Find where the given text appears and provide that cell's center as (x, y) coordinate. 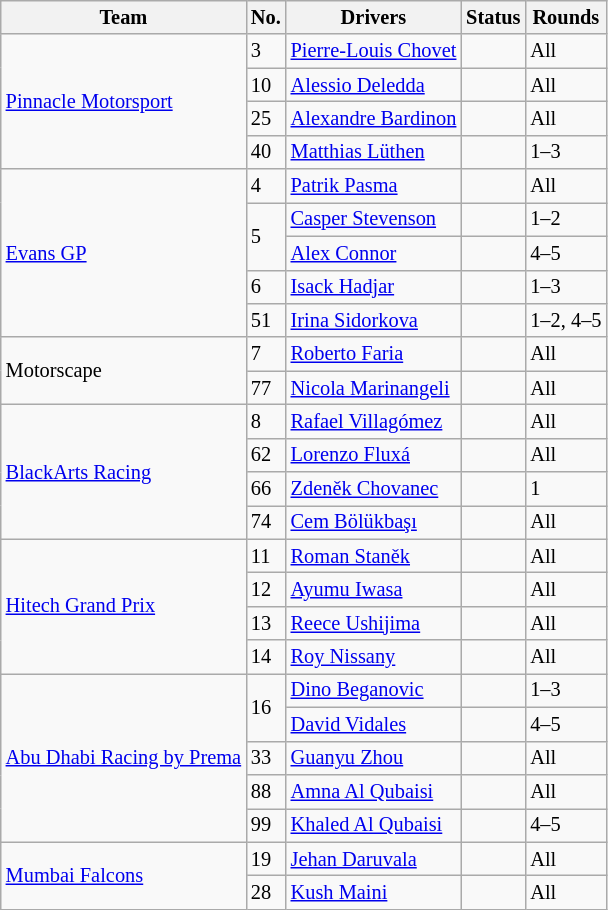
Cem Bölükbaşı (374, 522)
Drivers (374, 17)
7 (266, 354)
Guanyu Zhou (374, 758)
40 (266, 152)
Status (493, 17)
Evans GP (124, 253)
Isack Hadjar (374, 287)
3 (266, 51)
1–2 (566, 219)
Khaled Al Qubaisi (374, 825)
Lorenzo Fluxá (374, 455)
Nicola Marinangeli (374, 388)
Mumbai Falcons (124, 876)
Hitech Grand Prix (124, 606)
Patrik Pasma (374, 186)
Reece Ushijima (374, 623)
Abu Dhabi Racing by Prema (124, 757)
Ayumu Iwasa (374, 589)
12 (266, 589)
Roman Staněk (374, 556)
Dino Beganovic (374, 690)
16 (266, 706)
No. (266, 17)
David Vidales (374, 724)
25 (266, 118)
13 (266, 623)
Alessio Deledda (374, 85)
88 (266, 791)
Pierre-Louis Chovet (374, 51)
1–2, 4–5 (566, 320)
Rafael Villagómez (374, 421)
33 (266, 758)
8 (266, 421)
Amna Al Qubaisi (374, 791)
11 (266, 556)
Rounds (566, 17)
Roberto Faria (374, 354)
62 (266, 455)
Irina Sidorkova (374, 320)
Matthias Lüthen (374, 152)
6 (266, 287)
99 (266, 825)
Team (124, 17)
Casper Stevenson (374, 219)
BlackArts Racing (124, 472)
19 (266, 859)
77 (266, 388)
10 (266, 85)
Pinnacle Motorsport (124, 102)
66 (266, 489)
Roy Nissany (374, 657)
Motorscape (124, 370)
Alex Connor (374, 253)
74 (266, 522)
4 (266, 186)
1 (566, 489)
Jehan Daruvala (374, 859)
Zdeněk Chovanec (374, 489)
Kush Maini (374, 892)
51 (266, 320)
Alexandre Bardinon (374, 118)
14 (266, 657)
5 (266, 236)
28 (266, 892)
